Search for the cell housing the specified text and yield its [x, y] center coordinate. 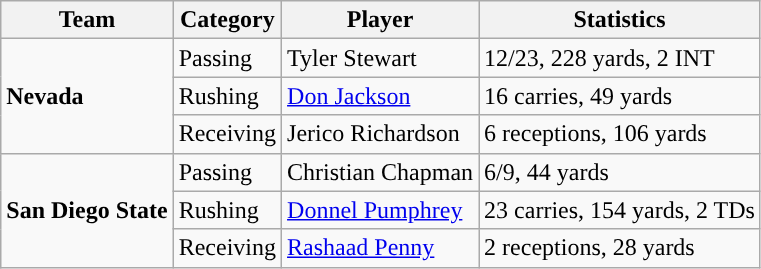
Player [380, 20]
Jerico Richardson [380, 134]
12/23, 228 yards, 2 INT [620, 58]
Tyler Stewart [380, 58]
Don Jackson [380, 96]
Christian Chapman [380, 172]
Rashaad Penny [380, 248]
San Diego State [87, 210]
6 receptions, 106 yards [620, 134]
23 carries, 154 yards, 2 TDs [620, 210]
Team [87, 20]
Donnel Pumphrey [380, 210]
Nevada [87, 96]
Category [227, 20]
2 receptions, 28 yards [620, 248]
16 carries, 49 yards [620, 96]
6/9, 44 yards [620, 172]
Statistics [620, 20]
